Return the [X, Y] coordinate for the center point of the cell that contains the specified text.  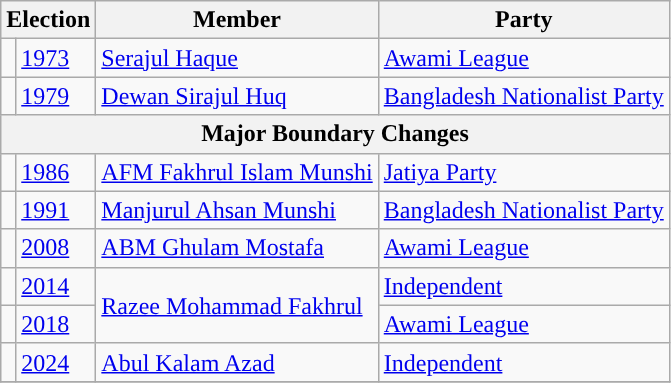
Party [524, 20]
1973 [56, 58]
1986 [56, 172]
ABM Ghulam Mostafa [237, 248]
1991 [56, 210]
Razee Mohammad Fakhrul [237, 305]
Member [237, 20]
Jatiya Party [524, 172]
2018 [56, 324]
2014 [56, 286]
Serajul Haque [237, 58]
AFM Fakhrul Islam Munshi [237, 172]
2024 [56, 362]
Major Boundary Changes [336, 134]
2008 [56, 248]
1979 [56, 96]
Dewan Sirajul Huq [237, 96]
Manjurul Ahsan Munshi [237, 210]
Election [48, 20]
Abul Kalam Azad [237, 362]
